Search for the cell housing the specified text and yield its [X, Y] center coordinate. 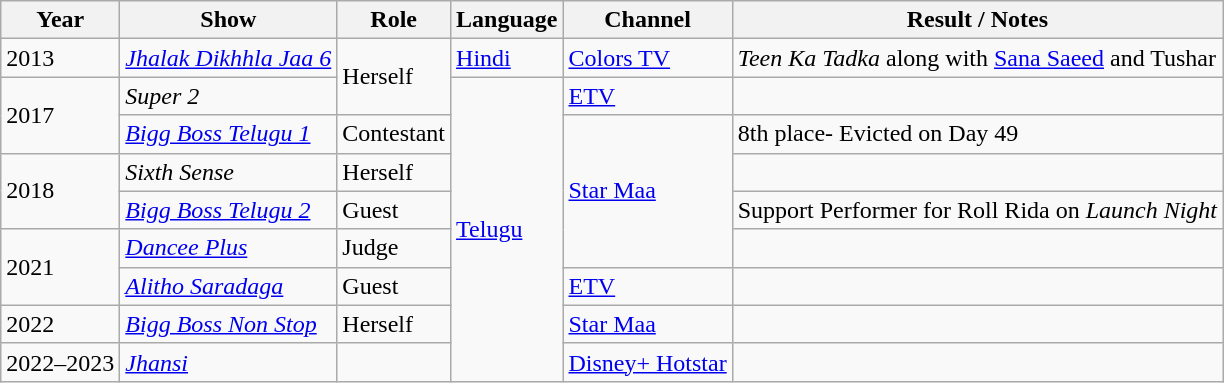
Judge [394, 248]
Dancee Plus [228, 248]
Jhansi [228, 362]
Show [228, 20]
2018 [60, 191]
2022 [60, 324]
Support Performer for Roll Rida on Launch Night [977, 210]
Year [60, 20]
Super 2 [228, 96]
Bigg Boss Non Stop [228, 324]
8th place- Evicted on Day 49 [977, 134]
Disney+ Hotstar [648, 362]
Sixth Sense [228, 172]
2013 [60, 58]
Colors TV [648, 58]
2021 [60, 267]
2022–2023 [60, 362]
2017 [60, 115]
Role [394, 20]
Bigg Boss Telugu 2 [228, 210]
Jhalak Dikhhla Jaa 6 [228, 58]
Hindi [507, 58]
Alitho Saradaga [228, 286]
Channel [648, 20]
Result / Notes [977, 20]
Telugu [507, 229]
Bigg Boss Telugu 1 [228, 134]
Language [507, 20]
Contestant [394, 134]
Teen Ka Tadka along with Sana Saeed and Tushar [977, 58]
